Locate the cell with the specified text and output its (x, y) center coordinate. 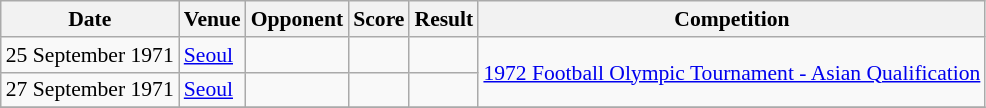
Score (378, 19)
27 September 1971 (90, 90)
Competition (732, 19)
Date (90, 19)
1972 Football Olympic Tournament - Asian Qualification (732, 72)
25 September 1971 (90, 55)
Result (444, 19)
Opponent (298, 19)
Venue (212, 19)
